Return (x, y) of the center of cell containing provided text 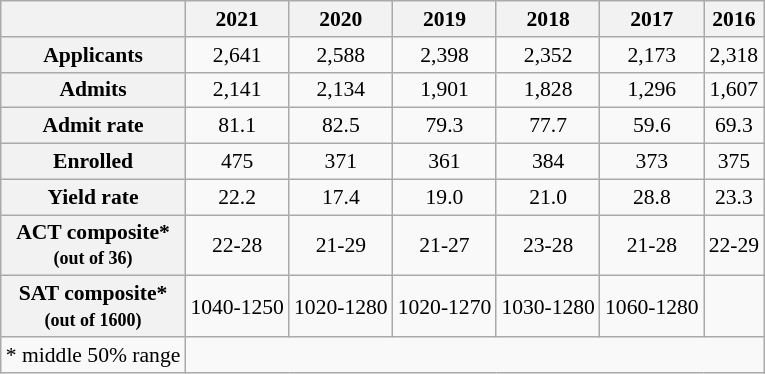
81.1 (237, 126)
1040-1250 (237, 306)
1,607 (734, 90)
1020-1270 (445, 306)
1,828 (548, 90)
Admit rate (94, 126)
1060-1280 (652, 306)
361 (445, 161)
2,173 (652, 54)
375 (734, 161)
19.0 (445, 197)
2020 (341, 19)
SAT composite*(out of 1600) (94, 306)
28.8 (652, 197)
17.4 (341, 197)
1020-1280 (341, 306)
2,141 (237, 90)
21-29 (341, 244)
23-28 (548, 244)
371 (341, 161)
1,901 (445, 90)
2,398 (445, 54)
Applicants (94, 54)
22.2 (237, 197)
2,352 (548, 54)
23.3 (734, 197)
1030-1280 (548, 306)
Enrolled (94, 161)
2019 (445, 19)
2018 (548, 19)
2,588 (341, 54)
2,641 (237, 54)
475 (237, 161)
22-28 (237, 244)
373 (652, 161)
82.5 (341, 126)
1,296 (652, 90)
2017 (652, 19)
69.3 (734, 126)
2,318 (734, 54)
21.0 (548, 197)
Admits (94, 90)
21-28 (652, 244)
2021 (237, 19)
79.3 (445, 126)
Yield rate (94, 197)
2,134 (341, 90)
77.7 (548, 126)
2016 (734, 19)
* middle 50% range (94, 355)
ACT composite*(out of 36) (94, 244)
59.6 (652, 126)
384 (548, 161)
21-27 (445, 244)
22-29 (734, 244)
